Return [X, Y] of the center of cell containing provided text 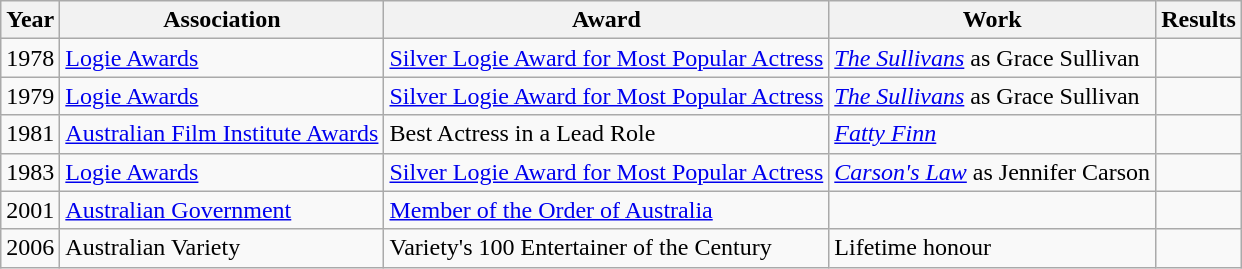
2001 [30, 210]
Fatty Finn [992, 134]
Results [1199, 20]
Best Actress in a Lead Role [606, 134]
Lifetime honour [992, 248]
1978 [30, 58]
Award [606, 20]
2006 [30, 248]
Australian Variety [222, 248]
Carson's Law as Jennifer Carson [992, 172]
Member of the Order of Australia [606, 210]
Variety's 100 Entertainer of the Century [606, 248]
Australian Film Institute Awards [222, 134]
Australian Government [222, 210]
1981 [30, 134]
Work [992, 20]
Year [30, 20]
Association [222, 20]
1979 [30, 96]
1983 [30, 172]
